Extract the (x, y) coordinate from the center of the cell holding the provided text.  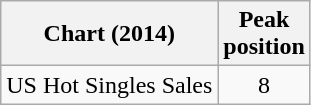
Chart (2014) (110, 34)
US Hot Singles Sales (110, 85)
Peakposition (264, 34)
8 (264, 85)
